Output the [X, Y] coordinate of the center of the cell containing the given text.  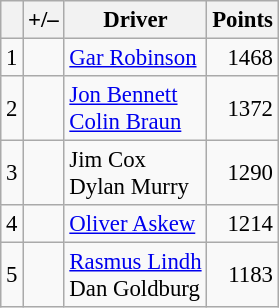
2 [12, 108]
Driver [136, 20]
1290 [242, 174]
1183 [242, 276]
Rasmus Lindh Dan Goldburg [136, 276]
1214 [242, 224]
1372 [242, 108]
1468 [242, 58]
3 [12, 174]
Points [242, 20]
Jon Bennett Colin Braun [136, 108]
4 [12, 224]
Gar Robinson [136, 58]
Jim Cox Dylan Murry [136, 174]
+/– [44, 20]
1 [12, 58]
Oliver Askew [136, 224]
5 [12, 276]
